Capture the cell that displays the provided text and extract its [x, y] central coordinate. 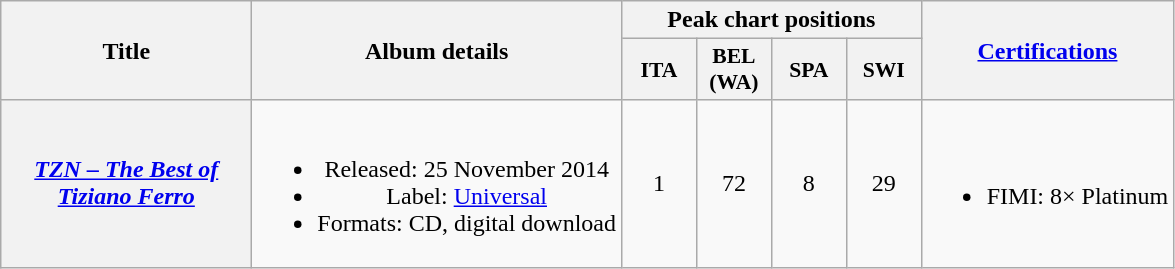
TZN – The Best of Tiziano Ferro [126, 184]
SPA [808, 70]
Album details [437, 50]
1 [660, 184]
29 [884, 184]
Title [126, 50]
SWI [884, 70]
BEL(WA) [734, 70]
Certifications [1048, 50]
72 [734, 184]
Released: 25 November 2014Label: UniversalFormats: CD, digital download [437, 184]
ITA [660, 70]
Peak chart positions [772, 20]
FIMI: 8× Platinum [1048, 184]
8 [808, 184]
